Provide the (x, y) coordinate of the cell's center where the given text is located.  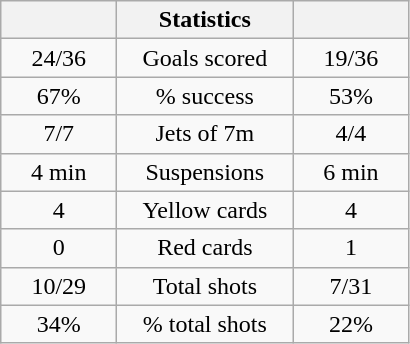
0 (59, 248)
24/36 (59, 58)
7/31 (351, 286)
4/4 (351, 134)
67% (59, 96)
22% (351, 324)
34% (59, 324)
Suspensions (205, 172)
Red cards (205, 248)
Total shots (205, 286)
53% (351, 96)
Yellow cards (205, 210)
10/29 (59, 286)
Statistics (205, 20)
19/36 (351, 58)
1 (351, 248)
% total shots (205, 324)
6 min (351, 172)
Jets of 7m (205, 134)
4 min (59, 172)
Goals scored (205, 58)
% success (205, 96)
7/7 (59, 134)
